Output the (X, Y) coordinate of the center of the cell containing the given text.  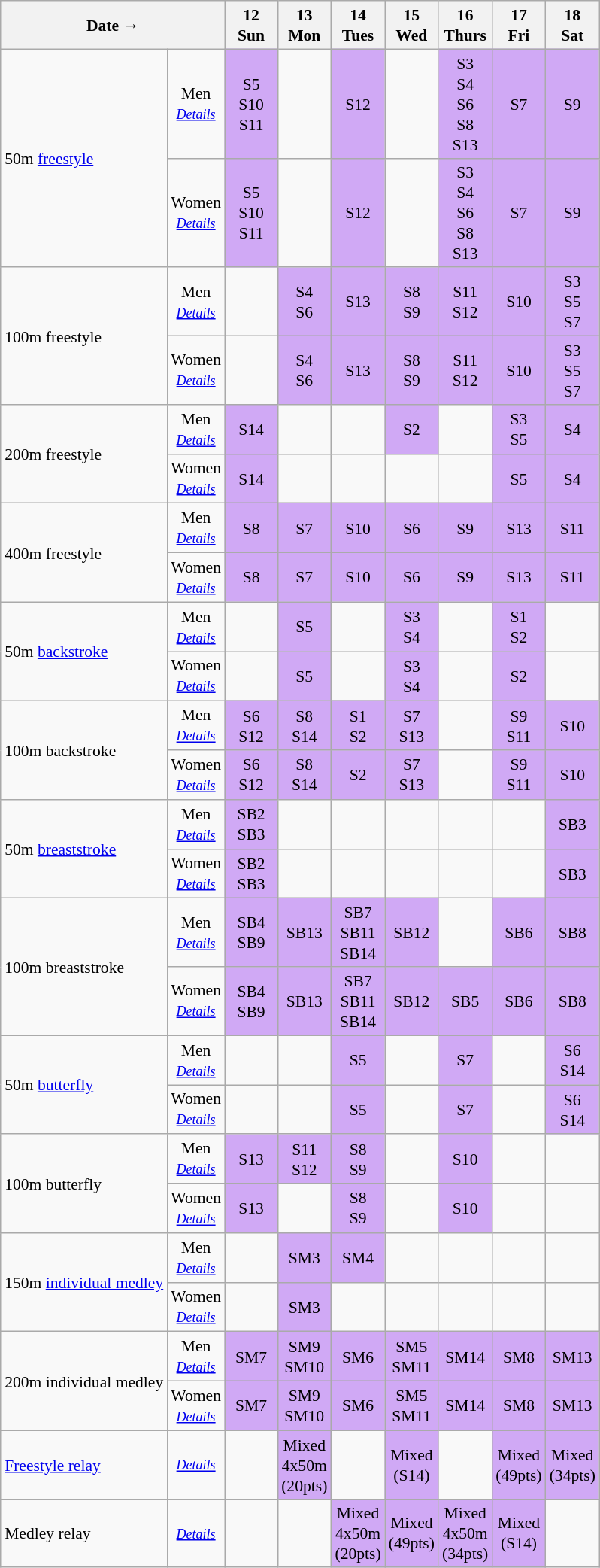
150m individual medley (84, 1282)
50m backstroke (84, 652)
Date → (113, 25)
18Sat (573, 25)
100m backstroke (84, 749)
17Fri (519, 25)
SB5 (465, 1001)
Mixed4x50m (34pts) (465, 1533)
13Mon (304, 25)
100m breaststroke (84, 967)
100m freestyle (84, 336)
50m butterfly (84, 1085)
14Tues (358, 25)
200m individual medley (84, 1381)
SM4 (358, 1257)
15Wed (412, 25)
200m freestyle (84, 453)
S3S5 (519, 429)
Medley relay (84, 1533)
400m freestyle (84, 552)
Freestyle relay (84, 1464)
50m breaststroke (84, 849)
Mixed (34pts) (573, 1464)
12Sun (251, 25)
100m butterfly (84, 1183)
50m freestyle (84, 158)
16Thurs (465, 25)
